Capture the cell that displays the provided text and extract its [X, Y] central coordinate. 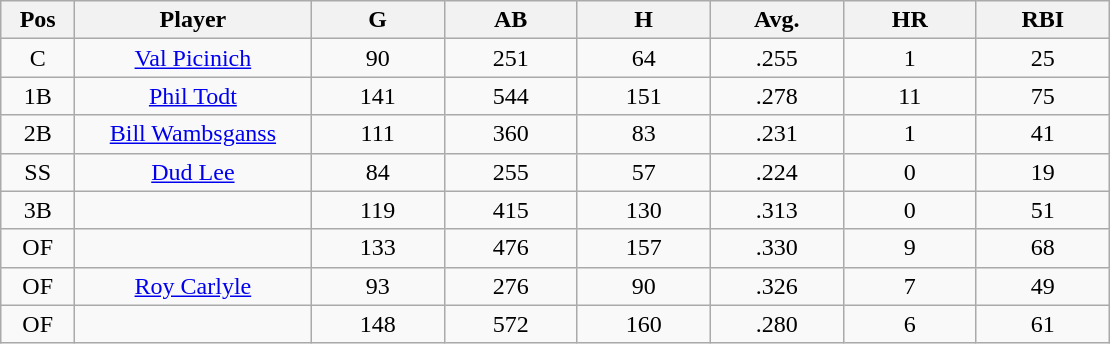
Pos [38, 20]
.278 [776, 96]
141 [378, 96]
.330 [776, 248]
3B [38, 210]
25 [1042, 58]
93 [378, 286]
148 [378, 324]
41 [1042, 134]
68 [1042, 248]
SS [38, 172]
84 [378, 172]
9 [910, 248]
.224 [776, 172]
1B [38, 96]
572 [510, 324]
RBI [1042, 20]
.280 [776, 324]
Phil Todt [193, 96]
544 [510, 96]
64 [644, 58]
.326 [776, 286]
255 [510, 172]
G [378, 20]
.255 [776, 58]
251 [510, 58]
151 [644, 96]
75 [1042, 96]
19 [1042, 172]
Roy Carlyle [193, 286]
2B [38, 134]
6 [910, 324]
49 [1042, 286]
276 [510, 286]
476 [510, 248]
7 [910, 286]
Player [193, 20]
AB [510, 20]
11 [910, 96]
.313 [776, 210]
111 [378, 134]
133 [378, 248]
Val Picinich [193, 58]
157 [644, 248]
Bill Wambsganss [193, 134]
119 [378, 210]
HR [910, 20]
.231 [776, 134]
61 [1042, 324]
57 [644, 172]
83 [644, 134]
160 [644, 324]
H [644, 20]
Dud Lee [193, 172]
C [38, 58]
130 [644, 210]
360 [510, 134]
51 [1042, 210]
Avg. [776, 20]
415 [510, 210]
